Determine the (x, y) coordinate at the center of the cell enclosing the given text.  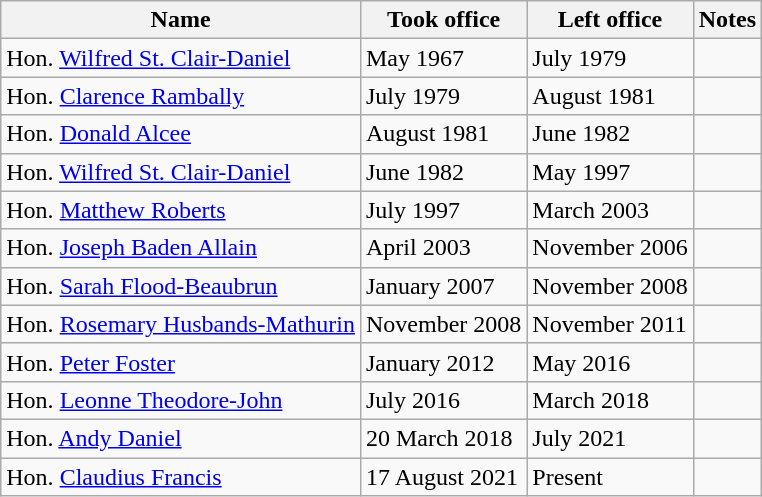
January 2007 (443, 286)
17 August 2021 (443, 477)
Notes (727, 20)
Took office (443, 20)
May 1967 (443, 58)
Hon. Peter Foster (181, 362)
March 2018 (610, 400)
Hon. Matthew Roberts (181, 210)
Hon. Joseph Baden Allain (181, 248)
Hon. Andy Daniel (181, 438)
November 2006 (610, 248)
Hon. Claudius Francis (181, 477)
May 2016 (610, 362)
Hon. Sarah Flood-Beaubrun (181, 286)
May 1997 (610, 172)
April 2003 (443, 248)
January 2012 (443, 362)
March 2003 (610, 210)
July 1997 (443, 210)
Hon. Clarence Rambally (181, 96)
November 2011 (610, 324)
Hon. Leonne Theodore-John (181, 400)
Hon. Rosemary Husbands-Mathurin (181, 324)
20 March 2018 (443, 438)
Present (610, 477)
Name (181, 20)
July 2021 (610, 438)
July 2016 (443, 400)
Left office (610, 20)
Hon. Donald Alcee (181, 134)
